Extract the (X, Y) coordinate from the center of the cell holding the provided text.  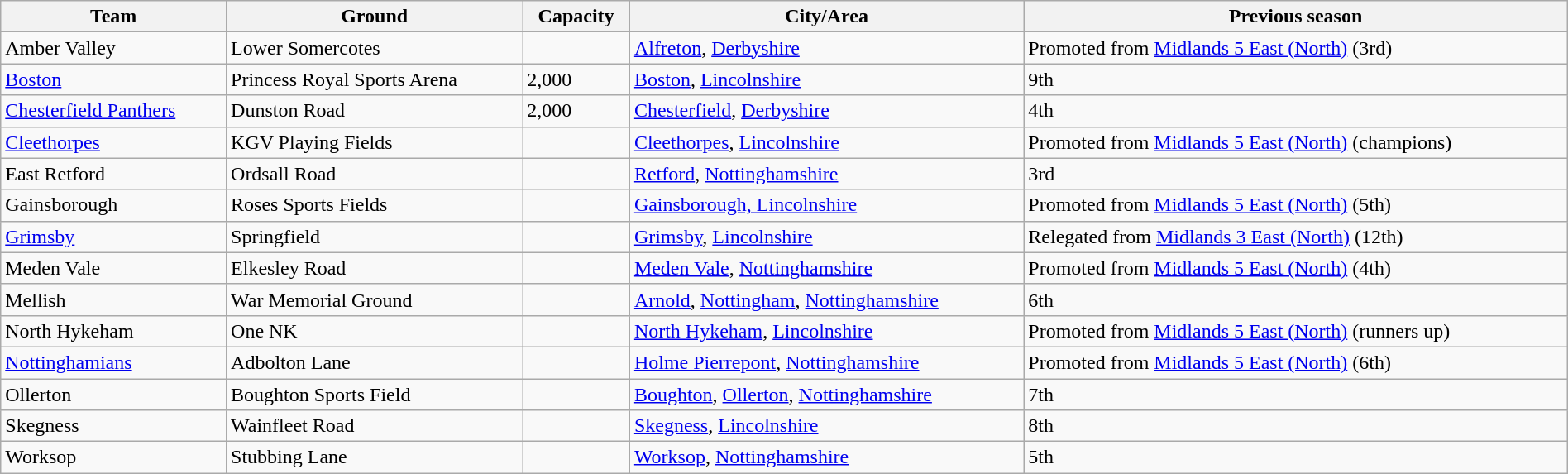
6th (1295, 299)
Ollerton (114, 395)
East Retford (114, 174)
9th (1295, 79)
Boughton Sports Field (375, 395)
Princess Royal Sports Arena (375, 79)
Promoted from Midlands 5 East (North) (4th) (1295, 268)
5th (1295, 457)
City/Area (826, 17)
Promoted from Midlands 5 East (North) (3rd) (1295, 48)
Promoted from Midlands 5 East (North) (5th) (1295, 205)
Lower Somercotes (375, 48)
Worksop, Nottinghamshire (826, 457)
One NK (375, 331)
Previous season (1295, 17)
Mellish (114, 299)
Amber Valley (114, 48)
KGV Playing Fields (375, 142)
Gainsborough, Lincolnshire (826, 205)
Nottinghamians (114, 362)
Chesterfield Panthers (114, 111)
North Hykeham, Lincolnshire (826, 331)
Boston, Lincolnshire (826, 79)
Worksop (114, 457)
Boughton, Ollerton, Nottinghamshire (826, 395)
Wainfleet Road (375, 426)
Elkesley Road (375, 268)
Adbolton Lane (375, 362)
Retford, Nottinghamshire (826, 174)
Meden Vale (114, 268)
Promoted from Midlands 5 East (North) (runners up) (1295, 331)
North Hykeham (114, 331)
Cleethorpes (114, 142)
Ordsall Road (375, 174)
Alfreton, Derbyshire (826, 48)
Promoted from Midlands 5 East (North) (champions) (1295, 142)
Cleethorpes, Lincolnshire (826, 142)
Skegness (114, 426)
Capacity (576, 17)
Chesterfield, Derbyshire (826, 111)
Grimsby, Lincolnshire (826, 237)
Roses Sports Fields (375, 205)
Skegness, Lincolnshire (826, 426)
Dunston Road (375, 111)
Springfield (375, 237)
Arnold, Nottingham, Nottinghamshire (826, 299)
7th (1295, 395)
Promoted from Midlands 5 East (North) (6th) (1295, 362)
Relegated from Midlands 3 East (North) (12th) (1295, 237)
8th (1295, 426)
Gainsborough (114, 205)
Holme Pierrepont, Nottinghamshire (826, 362)
Ground (375, 17)
4th (1295, 111)
3rd (1295, 174)
Stubbing Lane (375, 457)
Boston (114, 79)
Grimsby (114, 237)
Team (114, 17)
War Memorial Ground (375, 299)
Meden Vale, Nottinghamshire (826, 268)
